Find where the given text appears and provide that cell's center as (X, Y) coordinate. 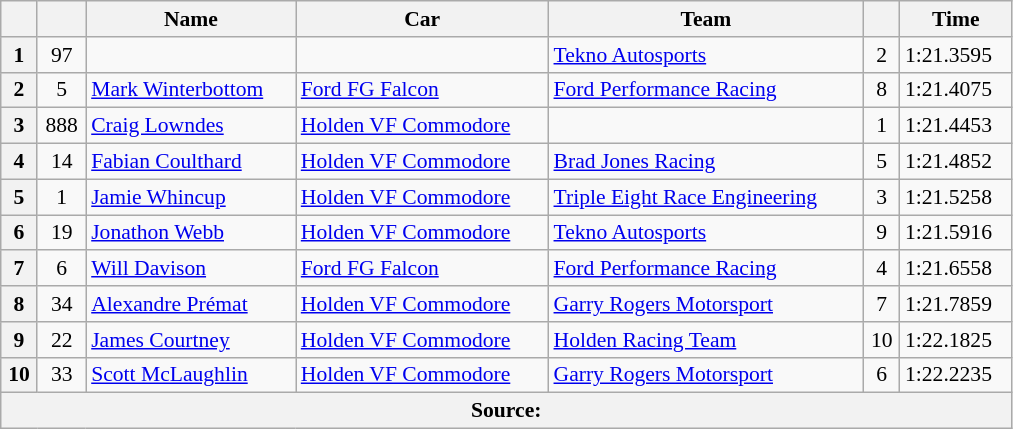
James Courtney (191, 340)
Craig Lowndes (191, 126)
1:21.5258 (956, 197)
1:22.2235 (956, 375)
19 (62, 233)
33 (62, 375)
22 (62, 340)
97 (62, 55)
Triple Eight Race Engineering (706, 197)
1:21.4453 (956, 126)
Name (191, 19)
Source: (506, 411)
Car (422, 19)
14 (62, 162)
1:21.4852 (956, 162)
1:21.5916 (956, 233)
Team (706, 19)
Time (956, 19)
Fabian Coulthard (191, 162)
Jamie Whincup (191, 197)
Will Davison (191, 269)
1:21.3595 (956, 55)
1:21.7859 (956, 304)
888 (62, 126)
Jonathon Webb (191, 233)
1:22.1825 (956, 340)
1:21.6558 (956, 269)
1:21.4075 (956, 90)
Brad Jones Racing (706, 162)
Mark Winterbottom (191, 90)
34 (62, 304)
Scott McLaughlin (191, 375)
Alexandre Prémat (191, 304)
Holden Racing Team (706, 340)
